Determine the (x, y) coordinate at the center of the cell enclosing the given text.  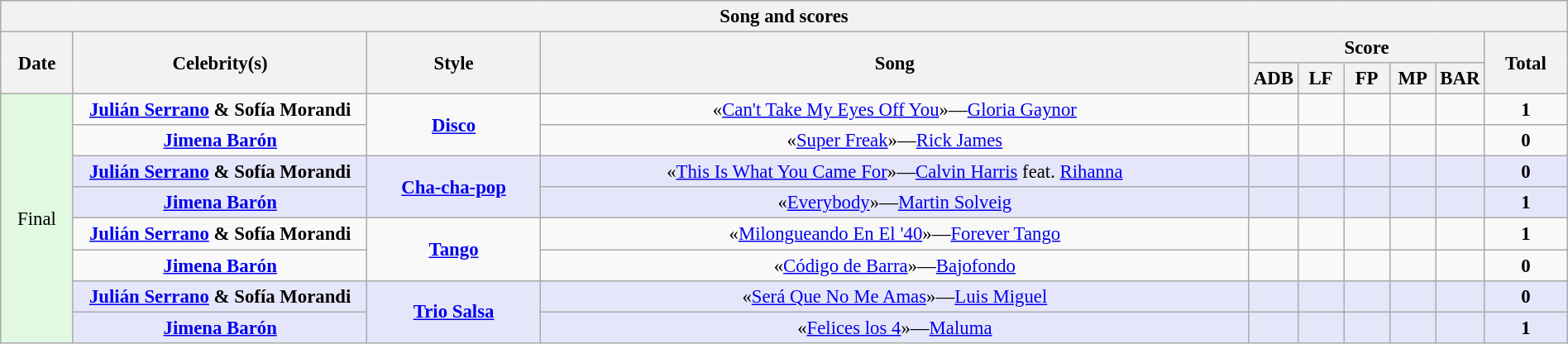
Date (37, 63)
Song and scores (784, 17)
Trio Salsa (453, 311)
«Milongueando En El '40»—Forever Tango (895, 234)
Disco (453, 126)
MP (1413, 79)
«Será Que No Me Amas»—Luis Miguel (895, 296)
Tango (453, 250)
Style (453, 63)
Score (1366, 48)
Total (1527, 63)
ADB (1274, 79)
BAR (1460, 79)
Song (895, 63)
«This Is What You Came For»—Calvin Harris feat. Rihanna (895, 172)
FP (1367, 79)
Final (37, 218)
«Everybody»—Martin Solveig (895, 203)
LF (1321, 79)
«Código de Barra»—Bajofondo (895, 265)
Cha-cha-pop (453, 187)
«Felices los 4»—Maluma (895, 327)
«Super Freak»—Rick James (895, 141)
Celebrity(s) (220, 63)
«Can't Take My Eyes Off You»—Gloria Gaynor (895, 110)
